Output the [x, y] coordinate of the center of the cell containing the given text.  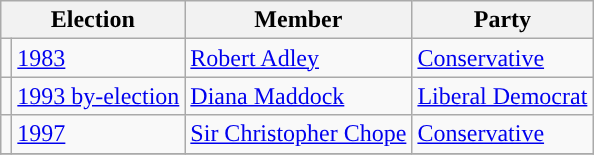
Election [93, 20]
Liberal Democrat [502, 96]
1997 [98, 134]
1993 by-election [98, 96]
1983 [98, 58]
Sir Christopher Chope [298, 134]
Robert Adley [298, 58]
Member [298, 20]
Party [502, 20]
Diana Maddock [298, 96]
